Search for the cell housing the specified text and yield its (X, Y) center coordinate. 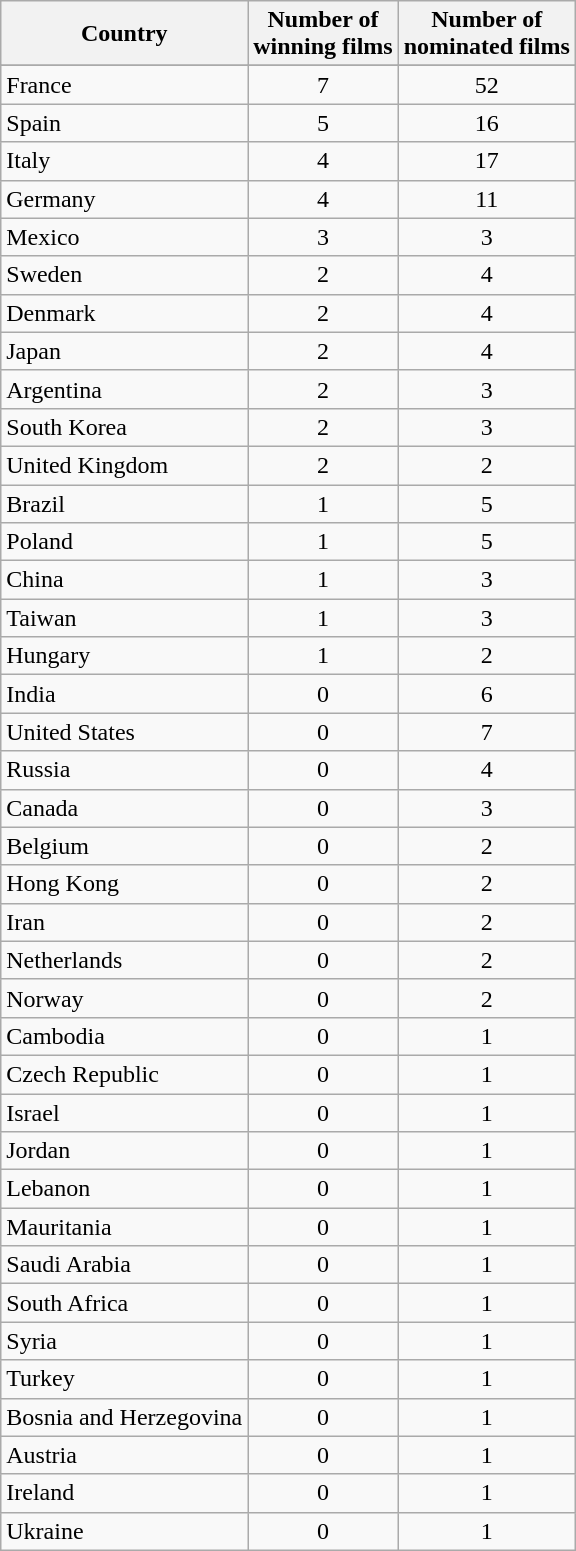
Lebanon (124, 1189)
17 (486, 161)
Poland (124, 542)
Number ofnominated films (486, 34)
Turkey (124, 1379)
Cambodia (124, 1036)
Japan (124, 351)
India (124, 694)
16 (486, 123)
Czech Republic (124, 1074)
Italy (124, 161)
Spain (124, 123)
6 (486, 694)
United States (124, 732)
United Kingdom (124, 465)
Netherlands (124, 960)
52 (486, 85)
Bosnia and Herzegovina (124, 1417)
Iran (124, 922)
Taiwan (124, 618)
Belgium (124, 846)
Austria (124, 1455)
Mexico (124, 237)
Syria (124, 1341)
Country (124, 34)
Argentina (124, 389)
Hong Kong (124, 884)
Jordan (124, 1151)
Norway (124, 998)
China (124, 580)
South Korea (124, 427)
Denmark (124, 313)
Sweden (124, 275)
Ukraine (124, 1531)
Hungary (124, 656)
Canada (124, 808)
Israel (124, 1113)
Saudi Arabia (124, 1265)
11 (486, 199)
Number ofwinning films (323, 34)
France (124, 85)
Germany (124, 199)
South Africa (124, 1303)
Russia (124, 770)
Mauritania (124, 1227)
Ireland (124, 1493)
Brazil (124, 503)
